Determine the (X, Y) coordinate at the center of the cell enclosing the given text.  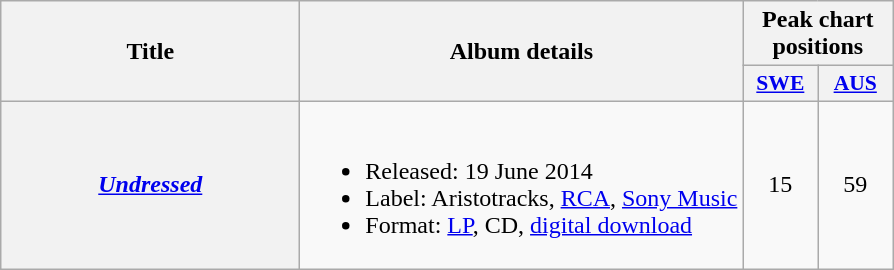
Released: 19 June 2014Label: Aristotracks, RCA, Sony MusicFormat: LP, CD, digital download (522, 184)
AUS (856, 84)
Album details (522, 52)
Peak chart positions (818, 34)
Title (150, 52)
SWE (780, 84)
59 (856, 184)
Undressed (150, 184)
15 (780, 184)
